Determine the [x, y] coordinate at the center of the cell enclosing the given text.  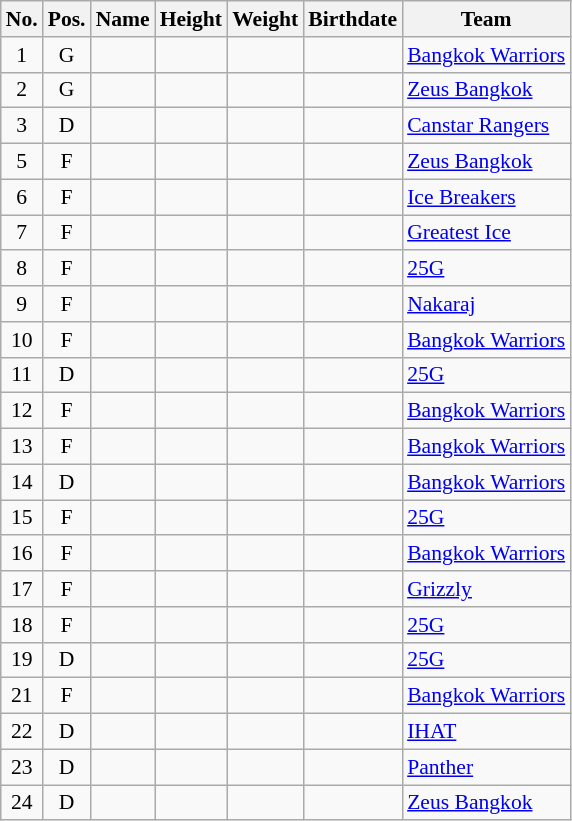
2 [22, 90]
23 [22, 767]
Weight [265, 19]
Grizzly [486, 589]
Panther [486, 767]
14 [22, 482]
7 [22, 233]
13 [22, 447]
11 [22, 375]
22 [22, 732]
Greatest Ice [486, 233]
IHAT [486, 732]
5 [22, 162]
1 [22, 55]
Birthdate [352, 19]
21 [22, 696]
Name [123, 19]
Team [486, 19]
9 [22, 304]
Canstar Rangers [486, 126]
No. [22, 19]
10 [22, 340]
Nakaraj [486, 304]
15 [22, 518]
24 [22, 803]
18 [22, 625]
Ice Breakers [486, 197]
12 [22, 411]
3 [22, 126]
19 [22, 660]
16 [22, 554]
Height [191, 19]
6 [22, 197]
Pos. [67, 19]
17 [22, 589]
8 [22, 269]
